Return the (x, y) coordinate for the center point of the cell that contains the specified text.  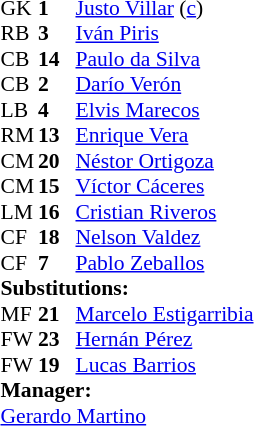
RB (19, 33)
15 (57, 187)
3 (57, 33)
14 (57, 59)
Néstor Ortigoza (164, 161)
2 (57, 85)
23 (57, 339)
Cristian Riveros (164, 212)
Nelson Valdez (164, 237)
7 (57, 263)
Hernán Pérez (164, 339)
16 (57, 212)
19 (57, 365)
Iván Piris (164, 33)
LB (19, 110)
Marcelo Estigarribia (164, 314)
Paulo da Silva (164, 59)
Elvis Marecos (164, 110)
Substitutions: (126, 289)
Manager: (126, 391)
Darío Verón (164, 85)
13 (57, 135)
20 (57, 161)
Enrique Vera (164, 135)
4 (57, 110)
LM (19, 212)
MF (19, 314)
21 (57, 314)
Víctor Cáceres (164, 187)
18 (57, 237)
Lucas Barrios (164, 365)
RM (19, 135)
Pablo Zeballos (164, 263)
